Locate the cell with the specified text and output its (x, y) center coordinate. 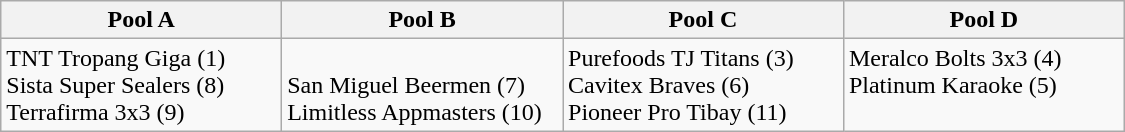
Pool C (702, 20)
San Miguel Beermen (7) Limitless Appmasters (10) (422, 85)
Pool D (984, 20)
TNT Tropang Giga (1) Sista Super Sealers (8) Terrafirma 3x3 (9) (142, 85)
Pool A (142, 20)
Meralco Bolts 3x3 (4) Platinum Karaoke (5) (984, 85)
Purefoods TJ Titans (3) Cavitex Braves (6) Pioneer Pro Tibay (11) (702, 85)
Pool B (422, 20)
